For the text-containing cell, return its midpoint in [x, y] coordinate format. 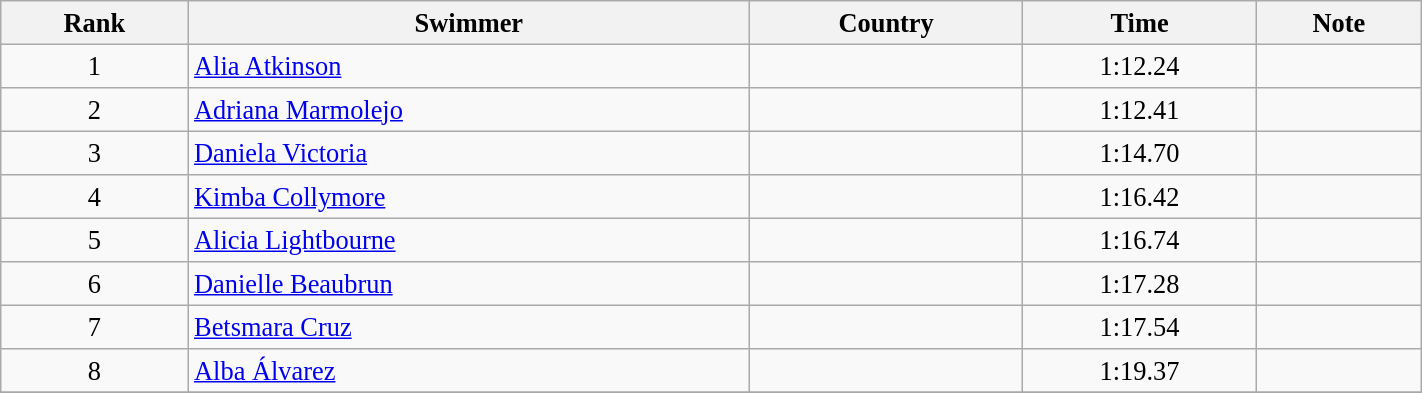
Alba Álvarez [469, 371]
Note [1338, 22]
1:12.41 [1140, 109]
Swimmer [469, 22]
1 [94, 66]
4 [94, 197]
Adriana Marmolejo [469, 109]
1:16.74 [1140, 240]
Alicia Lightbourne [469, 240]
2 [94, 109]
1:14.70 [1140, 153]
5 [94, 240]
Country [886, 22]
Rank [94, 22]
1:17.54 [1140, 327]
Kimba Collymore [469, 197]
6 [94, 284]
1:17.28 [1140, 284]
Betsmara Cruz [469, 327]
1:19.37 [1140, 371]
8 [94, 371]
Danielle Beaubrun [469, 284]
Time [1140, 22]
Alia Atkinson [469, 66]
3 [94, 153]
7 [94, 327]
Daniela Victoria [469, 153]
1:12.24 [1140, 66]
1:16.42 [1140, 197]
